Pinpoint the cell where the given text exists, returning its [x, y] midpoint coordinate. 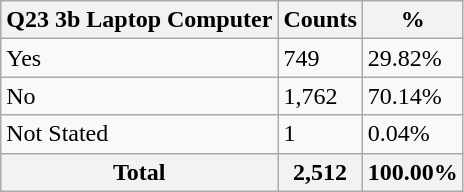
2,512 [320, 172]
Q23 3b Laptop Computer [140, 20]
Total [140, 172]
Yes [140, 58]
Counts [320, 20]
749 [320, 58]
29.82% [412, 58]
0.04% [412, 134]
% [412, 20]
1 [320, 134]
100.00% [412, 172]
1,762 [320, 96]
Not Stated [140, 134]
70.14% [412, 96]
No [140, 96]
